Return [x, y] of the center of cell containing provided text 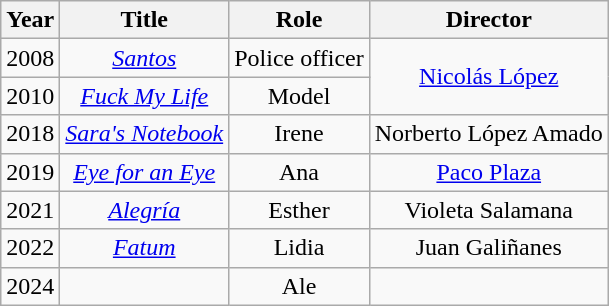
Juan Galiñanes [488, 248]
2010 [30, 96]
2024 [30, 286]
Police officer [300, 58]
Year [30, 20]
Title [144, 20]
Irene [300, 134]
2019 [30, 172]
Esther [300, 210]
Model [300, 96]
Role [300, 20]
Ana [300, 172]
2008 [30, 58]
Sara's Notebook [144, 134]
Santos [144, 58]
Alegría [144, 210]
Lidia [300, 248]
Fuck My Life [144, 96]
Norberto López Amado [488, 134]
Director [488, 20]
2018 [30, 134]
Eye for an Eye [144, 172]
Nicolás López [488, 77]
Fatum [144, 248]
Paco Plaza [488, 172]
2022 [30, 248]
Violeta Salamana [488, 210]
Ale [300, 286]
2021 [30, 210]
